Return the [X, Y] coordinate for the center point of the cell that contains the specified text.  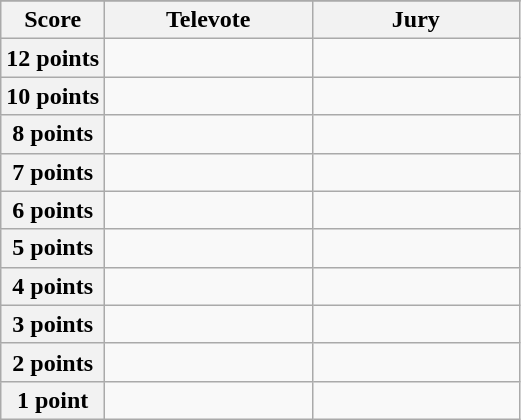
6 points [53, 210]
7 points [53, 172]
10 points [53, 96]
4 points [53, 286]
2 points [53, 362]
3 points [53, 324]
8 points [53, 134]
1 point [53, 400]
12 points [53, 58]
Score [53, 20]
5 points [53, 248]
Televote [209, 20]
Jury [416, 20]
